From the cell containing the given text, extract its center point as (X, Y) coordinate. 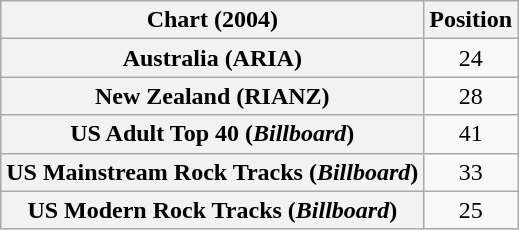
US Modern Rock Tracks (Billboard) (212, 210)
Australia (ARIA) (212, 58)
41 (471, 134)
New Zealand (RIANZ) (212, 96)
US Adult Top 40 (Billboard) (212, 134)
33 (471, 172)
Position (471, 20)
24 (471, 58)
US Mainstream Rock Tracks (Billboard) (212, 172)
Chart (2004) (212, 20)
25 (471, 210)
28 (471, 96)
